Capture the cell that displays the provided text and extract its [X, Y] central coordinate. 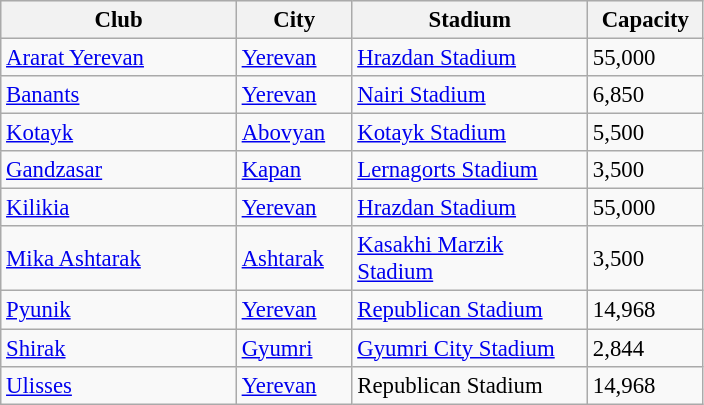
Mika Ashtarak [119, 258]
Nairi Stadium [470, 95]
Kapan [294, 170]
Club [119, 20]
Shirak [119, 348]
Gyumri City Stadium [470, 348]
City [294, 20]
Gyumri [294, 348]
Ulisses [119, 385]
Banants [119, 95]
Abovyan [294, 133]
Capacity [646, 20]
Kasakhi Marzik Stadium [470, 258]
Pyunik [119, 310]
5,500 [646, 133]
Gandzasar [119, 170]
Ararat Yerevan [119, 58]
Kotayk Stadium [470, 133]
6,850 [646, 95]
Stadium [470, 20]
Lernagorts Stadium [470, 170]
Kilikia [119, 208]
Kotayk [119, 133]
2,844 [646, 348]
Ashtarak [294, 258]
